Determine the (X, Y) coordinate at the center of the cell enclosing the given text.  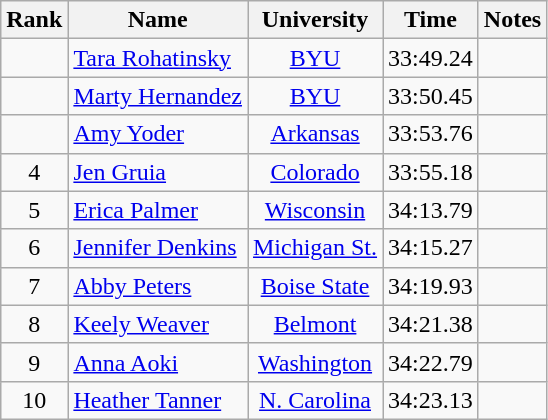
33:50.45 (431, 96)
5 (34, 210)
9 (34, 362)
Boise State (316, 286)
Notes (512, 20)
Jen Gruia (158, 172)
34:15.27 (431, 248)
33:53.76 (431, 134)
University (316, 20)
34:19.93 (431, 286)
Arkansas (316, 134)
Colorado (316, 172)
Wisconsin (316, 210)
Rank (34, 20)
33:55.18 (431, 172)
Michigan St. (316, 248)
34:23.13 (431, 400)
33:49.24 (431, 58)
Time (431, 20)
Washington (316, 362)
Abby Peters (158, 286)
Belmont (316, 324)
Amy Yoder (158, 134)
Tara Rohatinsky (158, 58)
10 (34, 400)
N. Carolina (316, 400)
34:21.38 (431, 324)
8 (34, 324)
7 (34, 286)
34:13.79 (431, 210)
6 (34, 248)
Anna Aoki (158, 362)
34:22.79 (431, 362)
Erica Palmer (158, 210)
4 (34, 172)
Marty Hernandez (158, 96)
Keely Weaver (158, 324)
Jennifer Denkins (158, 248)
Name (158, 20)
Heather Tanner (158, 400)
